Find where the given text appears and provide that cell's center as (x, y) coordinate. 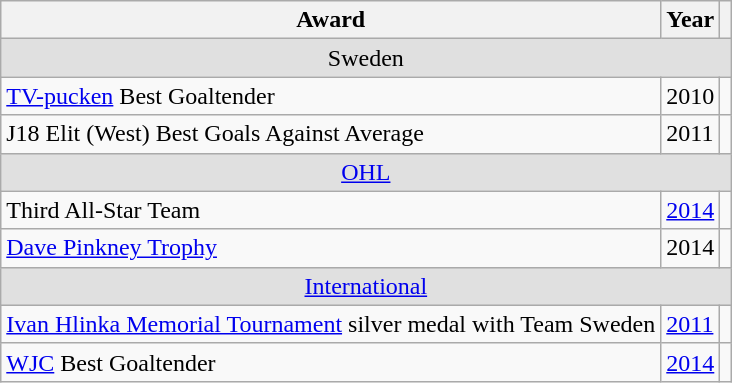
OHL (366, 172)
Ivan Hlinka Memorial Tournament silver medal with Team Sweden (331, 324)
Sweden (366, 58)
TV-pucken Best Goaltender (331, 96)
International (366, 286)
WJC Best Goaltender (331, 362)
Dave Pinkney Trophy (331, 248)
Award (331, 20)
Third All-Star Team (331, 210)
2010 (690, 96)
Year (690, 20)
J18 Elit (West) Best Goals Against Average (331, 134)
